Scan for the cell matching the given text and deliver its (x, y) coordinate at center. 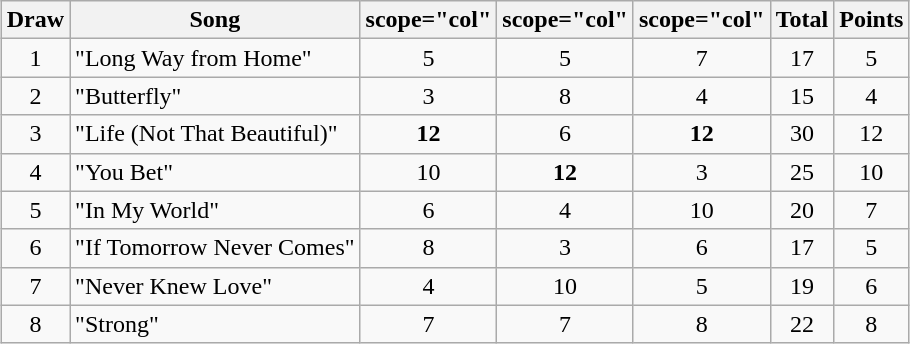
Total (802, 20)
"You Bet" (215, 172)
22 (802, 324)
"Strong" (215, 324)
15 (802, 96)
30 (802, 134)
2 (35, 96)
"Life (Not That Beautiful)" (215, 134)
19 (802, 286)
"Long Way from Home" (215, 58)
Draw (35, 20)
"Butterfly" (215, 96)
25 (802, 172)
"Never Knew Love" (215, 286)
"If Tomorrow Never Comes" (215, 248)
Song (215, 20)
"In My World" (215, 210)
20 (802, 210)
Points (872, 20)
1 (35, 58)
